Capture the cell that displays the provided text and extract its [X, Y] central coordinate. 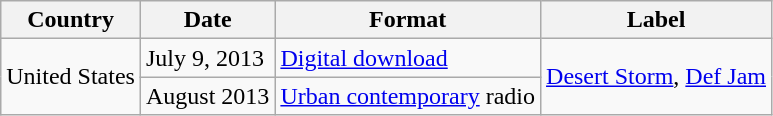
Digital download [408, 58]
United States [71, 77]
Desert Storm, Def Jam [656, 77]
July 9, 2013 [207, 58]
August 2013 [207, 96]
Urban contemporary radio [408, 96]
Country [71, 20]
Format [408, 20]
Label [656, 20]
Date [207, 20]
